Pinpoint the cell where the given text exists, returning its [X, Y] midpoint coordinate. 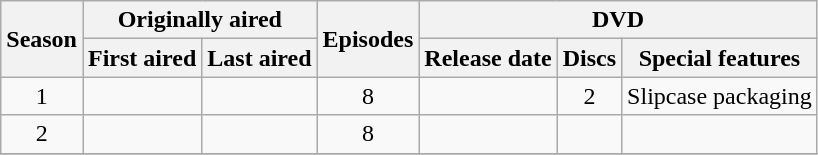
Slipcase packaging [720, 96]
Last aired [260, 58]
Episodes [368, 39]
DVD [618, 20]
Discs [589, 58]
Release date [488, 58]
First aired [142, 58]
1 [42, 96]
Season [42, 39]
Originally aired [200, 20]
Special features [720, 58]
